Output the (X, Y) coordinate of the center of the cell containing the given text.  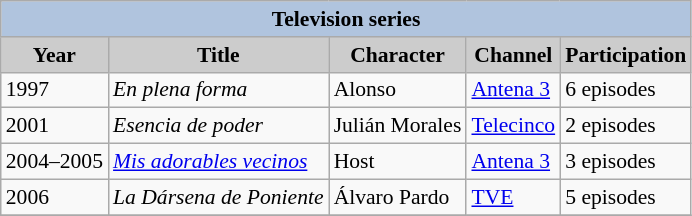
Participation (626, 55)
2 episodes (626, 126)
2006 (54, 197)
2004–2005 (54, 162)
Julián Morales (398, 126)
3 episodes (626, 162)
Esencia de poder (218, 126)
Álvaro Pardo (398, 197)
Mis adorables vecinos (218, 162)
1997 (54, 90)
Title (218, 55)
2001 (54, 126)
Year (54, 55)
6 episodes (626, 90)
5 episodes (626, 197)
Telecinco (513, 126)
Host (398, 162)
Alonso (398, 90)
La Dársena de Poniente (218, 197)
TVE (513, 197)
Character (398, 55)
Channel (513, 55)
En plena forma (218, 90)
Television series (346, 19)
